Search for the cell housing the specified text and yield its [X, Y] center coordinate. 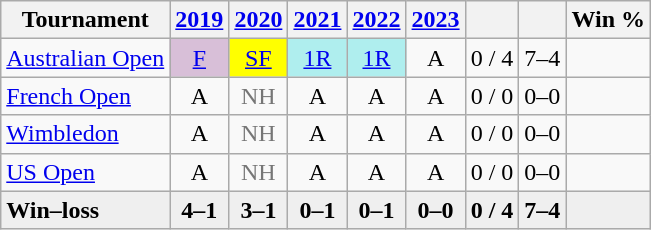
Australian Open [86, 58]
Win–loss [86, 210]
2019 [200, 20]
SF [258, 58]
2020 [258, 20]
2022 [376, 20]
F [200, 58]
US Open [86, 172]
2021 [318, 20]
Wimbledon [86, 134]
Win % [608, 20]
2023 [436, 20]
3–1 [258, 210]
French Open [86, 96]
4–1 [200, 210]
Tournament [86, 20]
